Locate the cell with the specified text and output its (X, Y) center coordinate. 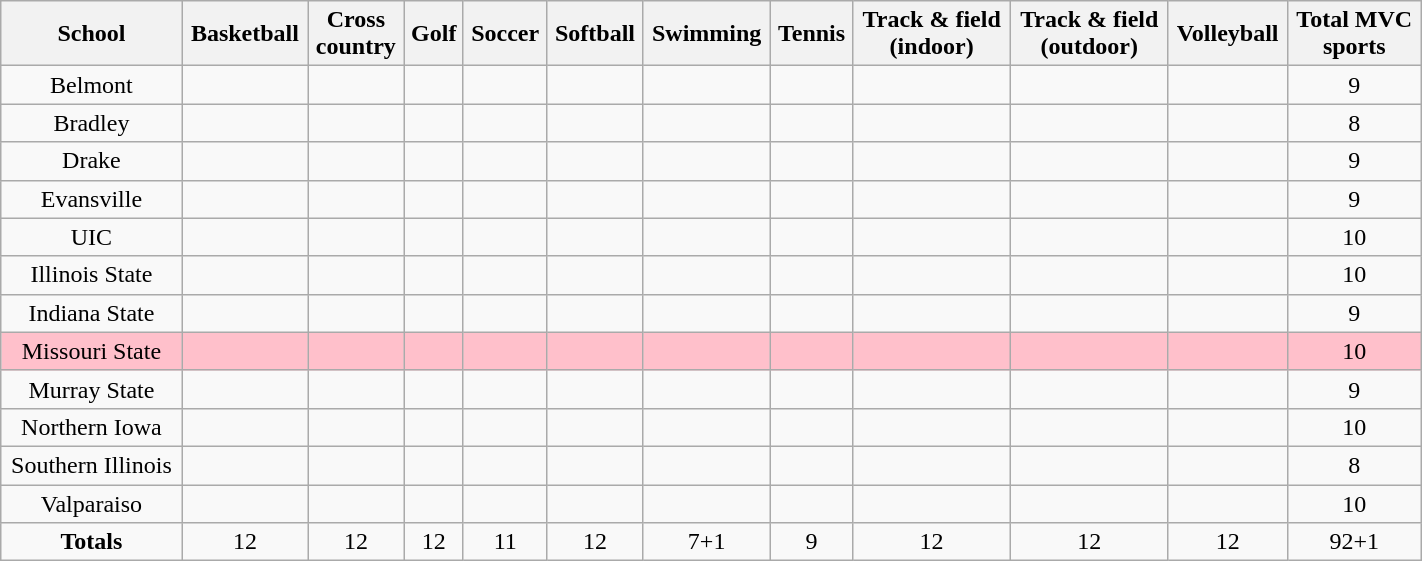
Valparaiso (92, 503)
Swimming (706, 34)
Crosscountry (356, 34)
92+1 (1354, 542)
Track & field(indoor) (932, 34)
7+1 (706, 542)
Drake (92, 161)
Murray State (92, 389)
Northern Iowa (92, 427)
UIC (92, 237)
Evansville (92, 199)
Softball (595, 34)
Golf (434, 34)
Tennis (812, 34)
Missouri State (92, 351)
Total MVCsports (1354, 34)
Southern Illinois (92, 465)
Basketball (245, 34)
Totals (92, 542)
Belmont (92, 85)
Indiana State (92, 313)
Volleyball (1228, 34)
Track & field(outdoor) (1089, 34)
Illinois State (92, 275)
School (92, 34)
11 (504, 542)
Bradley (92, 123)
Soccer (504, 34)
